Output the [x, y] coordinate of the center of the cell containing the given text.  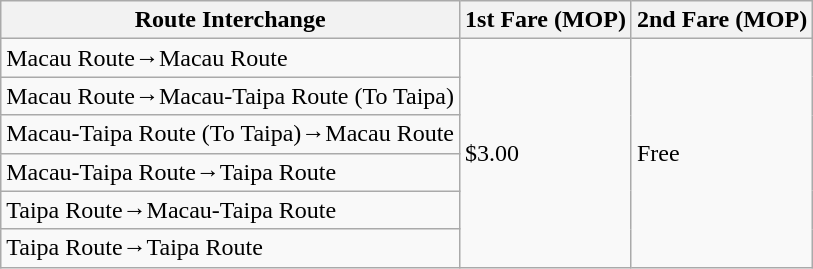
Route Interchange [230, 20]
1st Fare (MOP) [546, 20]
Macau Route→Macau-Taipa Route (To Taipa) [230, 96]
Macau-Taipa Route→Taipa Route [230, 172]
Free [722, 153]
2nd Fare (MOP) [722, 20]
Taipa Route→Macau-Taipa Route [230, 210]
Macau Route→Macau Route [230, 58]
$3.00 [546, 153]
Taipa Route→Taipa Route [230, 248]
Macau-Taipa Route (To Taipa)→Macau Route [230, 134]
